Find where the given text appears and provide that cell's center as (X, Y) coordinate. 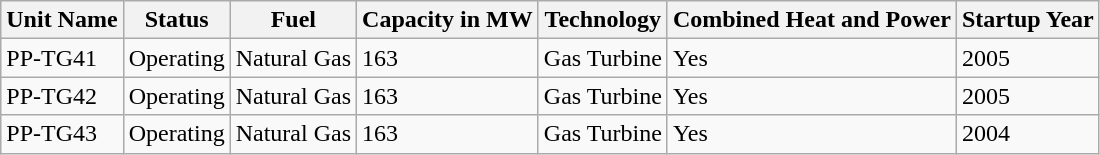
2004 (1028, 134)
PP-TG41 (62, 58)
Capacity in MW (448, 20)
Technology (602, 20)
Unit Name (62, 20)
PP-TG42 (62, 96)
PP-TG43 (62, 134)
Status (176, 20)
Startup Year (1028, 20)
Fuel (293, 20)
Combined Heat and Power (812, 20)
